Return the (X, Y) coordinate for the center point of the cell that contains the specified text.  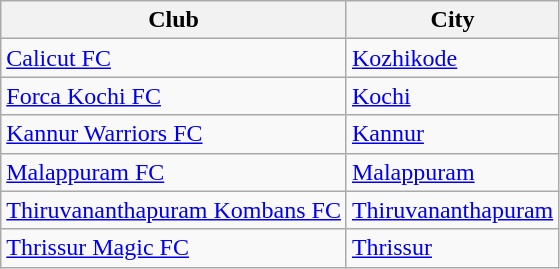
City (452, 20)
Kochi (452, 96)
Thiruvananthapuram Kombans FC (174, 210)
Calicut FC (174, 58)
Malappuram (452, 172)
Kannur (452, 134)
Malappuram FC (174, 172)
Thrissur (452, 248)
Thrissur Magic FC (174, 248)
Kozhikode (452, 58)
Kannur Warriors FC (174, 134)
Forca Kochi FC (174, 96)
Club (174, 20)
Thiruvananthapuram (452, 210)
